Scan for the cell matching the given text and deliver its [x, y] coordinate at center. 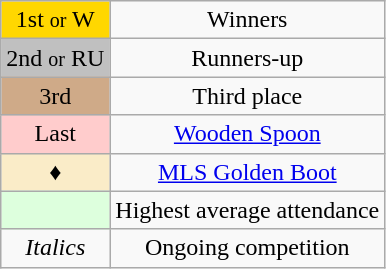
Third place [248, 96]
Highest average attendance [248, 210]
2nd or RU [56, 58]
♦ [56, 172]
1st or W [56, 20]
Ongoing competition [248, 248]
Last [56, 134]
Runners-up [248, 58]
Winners [248, 20]
3rd [56, 96]
Wooden Spoon [248, 134]
Italics [56, 248]
MLS Golden Boot [248, 172]
